Provide the (X, Y) coordinate of the cell's center where the given text is located.  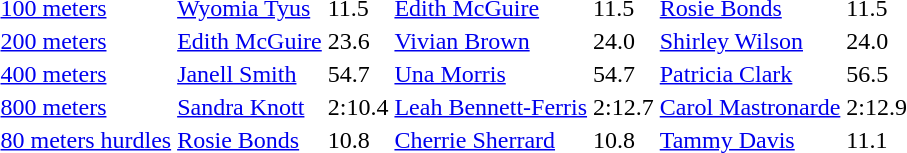
24.0 (624, 41)
Edith McGuire (250, 41)
Carol Mastronarde (750, 107)
2:12.7 (624, 107)
Shirley Wilson (750, 41)
Una Morris (491, 74)
Vivian Brown (491, 41)
2:10.4 (358, 107)
Sandra Knott (250, 107)
Patricia Clark (750, 74)
23.6 (358, 41)
Janell Smith (250, 74)
Leah Bennett-Ferris (491, 107)
